For the text-containing cell, return its midpoint in [x, y] coordinate format. 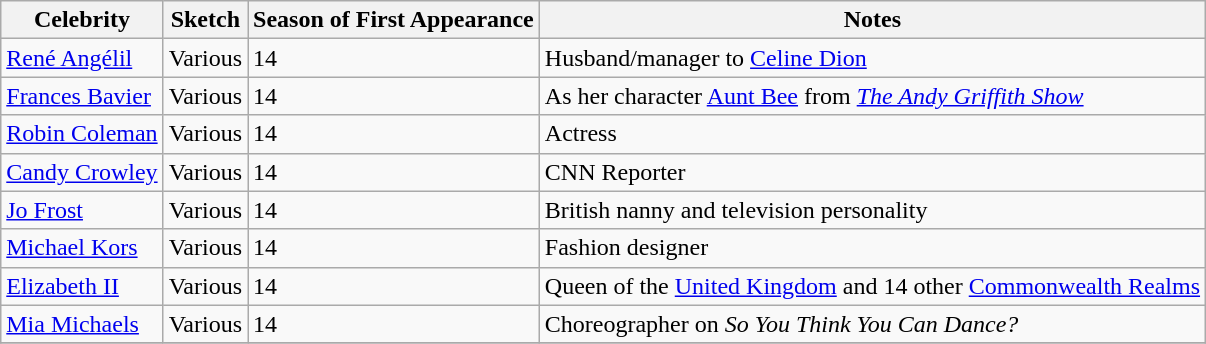
Queen of the United Kingdom and 14 other Commonwealth Realms [872, 286]
Fashion designer [872, 248]
Elizabeth II [82, 286]
Notes [872, 20]
Michael Kors [82, 248]
Mia Michaels [82, 324]
British nanny and television personality [872, 210]
As her character Aunt Bee from The Andy Griffith Show [872, 96]
Robin Coleman [82, 134]
Celebrity [82, 20]
Choreographer on So You Think You Can Dance? [872, 324]
CNN Reporter [872, 172]
Jo Frost [82, 210]
Frances Bavier [82, 96]
Season of First Appearance [394, 20]
Sketch [205, 20]
Husband/manager to Celine Dion [872, 58]
Actress [872, 134]
Candy Crowley [82, 172]
René Angélil [82, 58]
